Pinpoint the cell where the given text exists, returning its [X, Y] midpoint coordinate. 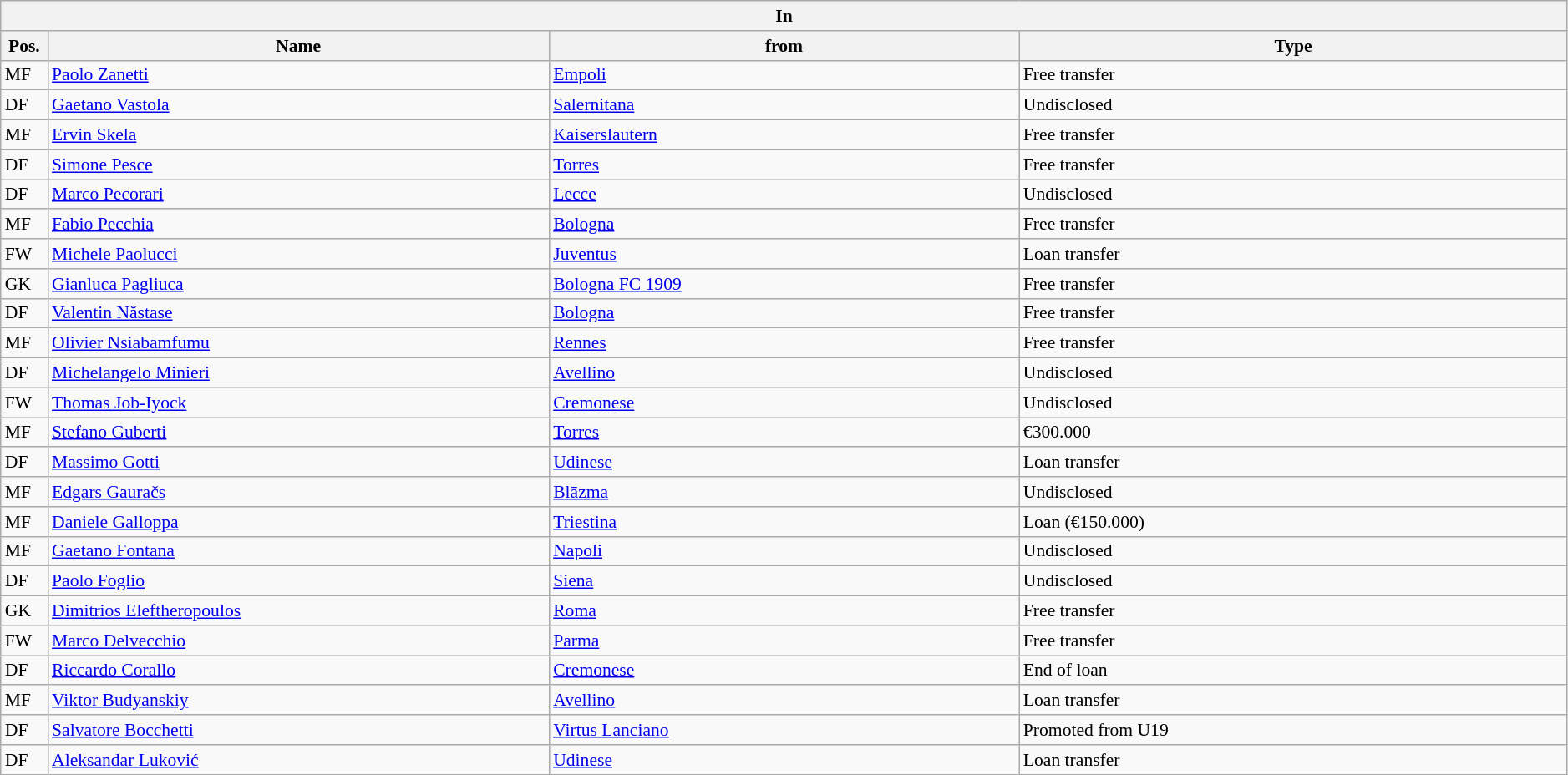
Kaiserslautern [784, 135]
Daniele Galloppa [298, 522]
Viktor Budyanskiy [298, 701]
Pos. [24, 46]
Salernitana [784, 105]
Paolo Zanetti [298, 75]
Dimitrios Eleftheropoulos [298, 611]
End of loan [1293, 671]
Siena [784, 581]
Parma [784, 641]
Fabio Pecchia [298, 225]
Rennes [784, 343]
Marco Pecorari [298, 195]
Marco Delvecchio [298, 641]
Paolo Foglio [298, 581]
Triestina [784, 522]
Massimo Gotti [298, 463]
Michele Paolucci [298, 254]
Simone Pesce [298, 165]
Name [298, 46]
Valentin Năstase [298, 313]
Thomas Job-Iyock [298, 403]
Napoli [784, 551]
Loan (€150.000) [1293, 522]
Aleksandar Luković [298, 760]
Bologna FC 1909 [784, 284]
Olivier Nsiabamfumu [298, 343]
Empoli [784, 75]
Gaetano Fontana [298, 551]
Michelangelo Minieri [298, 373]
Roma [784, 611]
Promoted from U19 [1293, 730]
In [784, 16]
Gaetano Vastola [298, 105]
Type [1293, 46]
Salvatore Bocchetti [298, 730]
Virtus Lanciano [784, 730]
Gianluca Pagliuca [298, 284]
Stefano Guberti [298, 433]
from [784, 46]
Blāzma [784, 492]
Lecce [784, 195]
€300.000 [1293, 433]
Juventus [784, 254]
Ervin Skela [298, 135]
Edgars Gauračs [298, 492]
Riccardo Corallo [298, 671]
